Extract the (x, y) coordinate from the center of the cell holding the provided text.  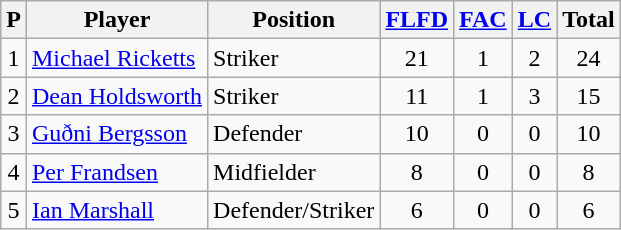
4 (14, 172)
11 (417, 96)
Defender (294, 134)
Midfielder (294, 172)
Michael Ricketts (116, 58)
Total (589, 20)
Per Frandsen (116, 172)
P (14, 20)
Ian Marshall (116, 210)
21 (417, 58)
Position (294, 20)
Player (116, 20)
15 (589, 96)
Guðni Bergsson (116, 134)
Dean Holdsworth (116, 96)
FAC (484, 20)
LC (534, 20)
24 (589, 58)
5 (14, 210)
FLFD (417, 20)
Defender/Striker (294, 210)
